Pinpoint the cell where the given text exists, returning its (x, y) midpoint coordinate. 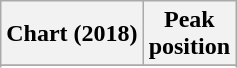
Chart (2018) (72, 34)
Peakposition (189, 34)
